For the text-containing cell, return its midpoint in [X, Y] coordinate format. 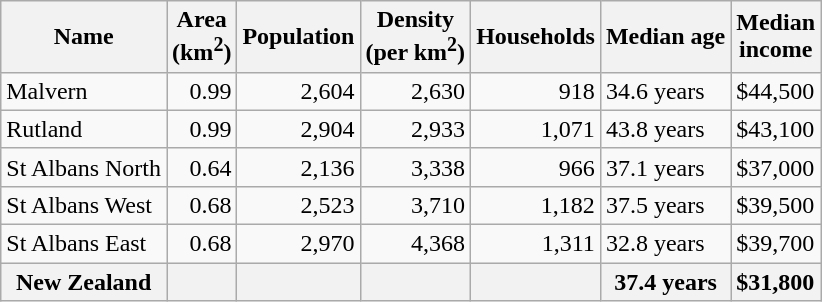
43.8 years [665, 129]
3,338 [416, 167]
St Albans West [84, 205]
34.6 years [665, 91]
2,904 [298, 129]
4,368 [416, 244]
1,311 [536, 244]
37.1 years [665, 167]
1,182 [536, 205]
Rutland [84, 129]
$39,500 [776, 205]
1,071 [536, 129]
2,933 [416, 129]
37.5 years [665, 205]
2,630 [416, 91]
Density(per km2) [416, 37]
Area(km2) [201, 37]
$39,700 [776, 244]
St Albans East [84, 244]
37.4 years [665, 282]
2,604 [298, 91]
918 [536, 91]
2,970 [298, 244]
32.8 years [665, 244]
3,710 [416, 205]
$37,000 [776, 167]
2,523 [298, 205]
Median age [665, 37]
$31,800 [776, 282]
966 [536, 167]
Medianincome [776, 37]
2,136 [298, 167]
Households [536, 37]
Name [84, 37]
New Zealand [84, 282]
$43,100 [776, 129]
$44,500 [776, 91]
0.64 [201, 167]
St Albans North [84, 167]
Population [298, 37]
Malvern [84, 91]
